For the text-containing cell, return its midpoint in [X, Y] coordinate format. 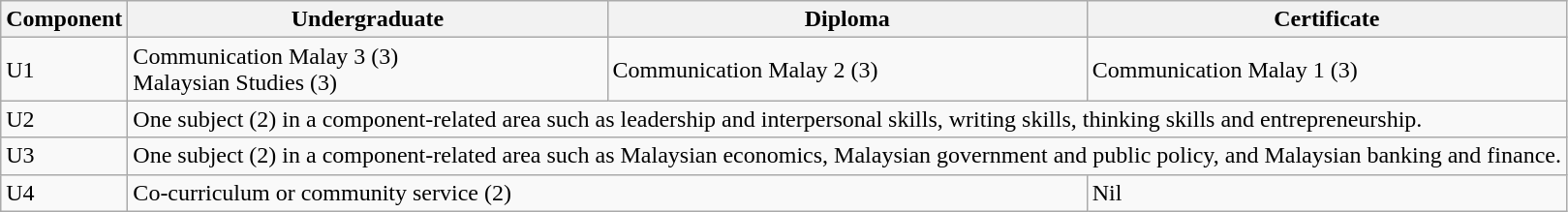
Diploma [846, 19]
Co-curriculum or community service (2) [607, 193]
Communication Malay 2 (3) [846, 70]
Undergraduate [368, 19]
Component [64, 19]
Certificate [1327, 19]
Nil [1327, 193]
U3 [64, 156]
Communication Malay 1 (3) [1327, 70]
One subject (2) in a component-related area such as leadership and interpersonal skills, writing skills, thinking skills and entrepreneurship. [847, 119]
U2 [64, 119]
One subject (2) in a component-related area such as Malaysian economics, Malaysian government and public policy, and Malaysian banking and finance. [847, 156]
U4 [64, 193]
Communication Malay 3 (3)Malaysian Studies (3) [368, 70]
U1 [64, 70]
